Scan for the cell matching the given text and deliver its (x, y) coordinate at center. 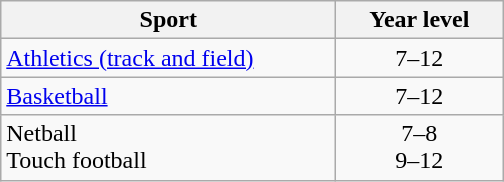
Year level (420, 20)
Basketball (168, 96)
Athletics (track and field) (168, 58)
Netball Touch football (168, 148)
7–8 9–12 (420, 148)
Sport (168, 20)
